Identify which cell holds the provided text, then report its [x, y] central coordinate. 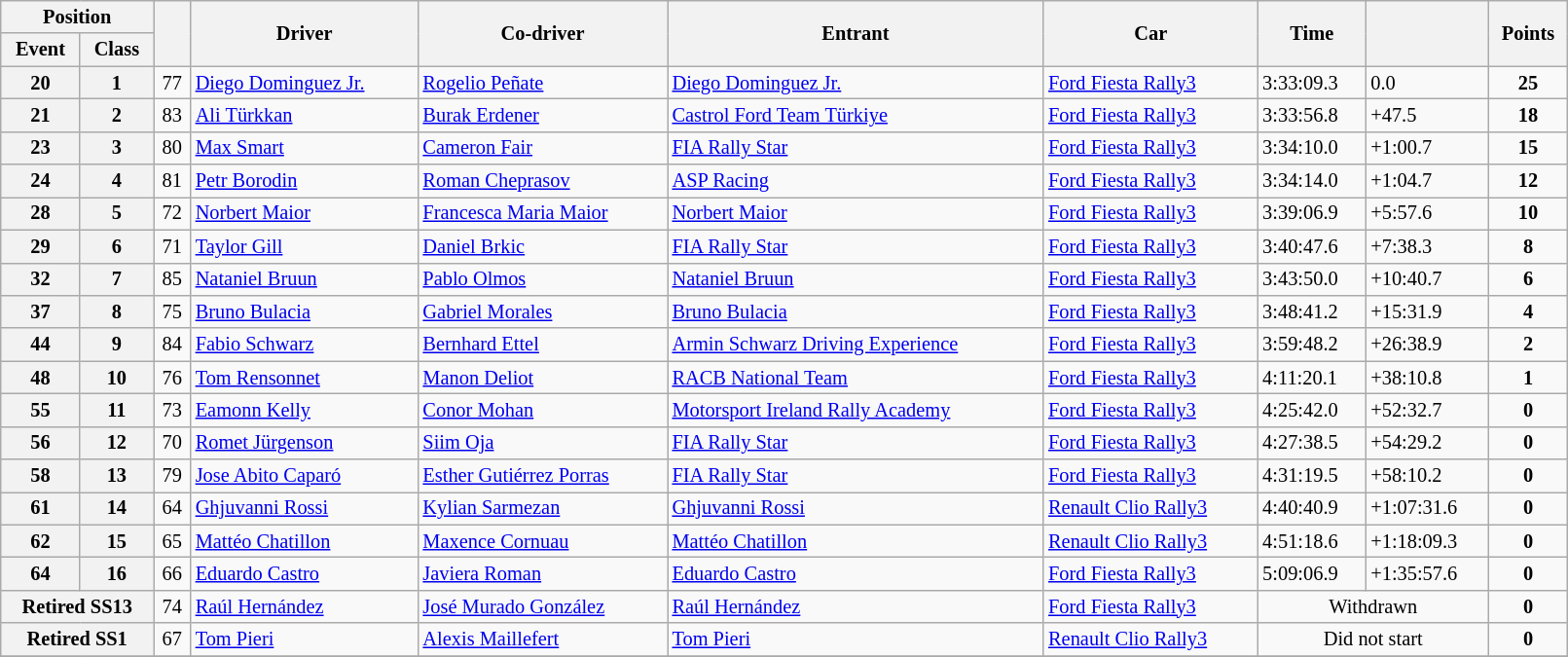
Entrant [857, 33]
65 [172, 541]
70 [172, 443]
11 [117, 410]
+58:10.2 [1427, 476]
4:40:40.9 [1312, 508]
48 [41, 378]
73 [172, 410]
3:33:56.8 [1312, 115]
Roman Cheprasov [543, 181]
4:51:18.6 [1312, 541]
23 [41, 148]
Francesca Maria Maior [543, 213]
62 [41, 541]
Esther Gutiérrez Porras [543, 476]
4:27:38.5 [1312, 443]
Taylor Gill [305, 246]
80 [172, 148]
74 [172, 606]
+52:32.7 [1427, 410]
55 [41, 410]
20 [41, 83]
+26:38.9 [1427, 345]
37 [41, 311]
Gabriel Morales [543, 311]
+1:18:09.3 [1427, 541]
3:33:09.3 [1312, 83]
75 [172, 311]
Retired SS1 [78, 639]
Fabio Schwarz [305, 345]
+15:31.9 [1427, 311]
32 [41, 279]
83 [172, 115]
ASP Racing [857, 181]
79 [172, 476]
72 [172, 213]
81 [172, 181]
77 [172, 83]
7 [117, 279]
Daniel Brkic [543, 246]
67 [172, 639]
Event [41, 50]
Eamonn Kelly [305, 410]
Retired SS13 [78, 606]
Points [1528, 33]
Car [1150, 33]
85 [172, 279]
Castrol Ford Team Türkiye [857, 115]
29 [41, 246]
Petr Borodin [305, 181]
4:31:19.5 [1312, 476]
Kylian Sarmezan [543, 508]
José Murado González [543, 606]
Withdrawn [1372, 606]
Time [1312, 33]
16 [117, 573]
5 [117, 213]
9 [117, 345]
Did not start [1372, 639]
Tom Rensonnet [305, 378]
3:43:50.0 [1312, 279]
21 [41, 115]
Ali Türkkan [305, 115]
28 [41, 213]
3:39:06.9 [1312, 213]
+7:38.3 [1427, 246]
Alexis Maillefert [543, 639]
5:09:06.9 [1312, 573]
3:59:48.2 [1312, 345]
+10:40.7 [1427, 279]
3:34:14.0 [1312, 181]
13 [117, 476]
+1:04.7 [1427, 181]
4:25:42.0 [1312, 410]
+54:29.2 [1427, 443]
Siim Oja [543, 443]
+38:10.8 [1427, 378]
14 [117, 508]
Motorsport Ireland Rally Academy [857, 410]
25 [1528, 83]
66 [172, 573]
Manon Deliot [543, 378]
84 [172, 345]
+1:00.7 [1427, 148]
3:48:41.2 [1312, 311]
71 [172, 246]
Driver [305, 33]
3 [117, 148]
76 [172, 378]
58 [41, 476]
61 [41, 508]
3:34:10.0 [1312, 148]
Cameron Fair [543, 148]
RACB National Team [857, 378]
Rogelio Peñate [543, 83]
4:11:20.1 [1312, 378]
+1:35:57.6 [1427, 573]
Jose Abito Caparó [305, 476]
+47.5 [1427, 115]
Burak Erdener [543, 115]
Conor Mohan [543, 410]
Position [78, 17]
+5:57.6 [1427, 213]
56 [41, 443]
24 [41, 181]
Maxence Cornuau [543, 541]
Javiera Roman [543, 573]
Bernhard Ettel [543, 345]
Romet Jürgenson [305, 443]
Class [117, 50]
0.0 [1427, 83]
3:40:47.6 [1312, 246]
Co-driver [543, 33]
+1:07:31.6 [1427, 508]
18 [1528, 115]
Armin Schwarz Driving Experience [857, 345]
44 [41, 345]
Max Smart [305, 148]
Pablo Olmos [543, 279]
